Return (X, Y) of the center of cell containing provided text 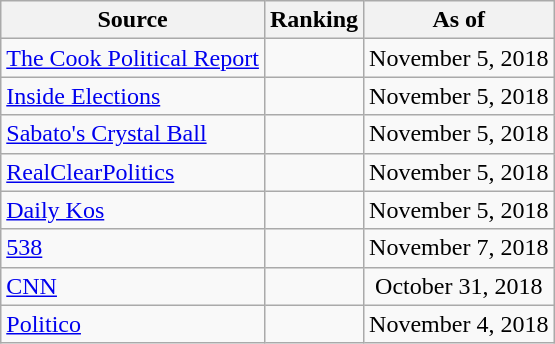
November 7, 2018 (459, 248)
Source (133, 20)
Inside Elections (133, 96)
The Cook Political Report (133, 58)
CNN (133, 286)
Sabato's Crystal Ball (133, 134)
As of (459, 20)
538 (133, 248)
Politico (133, 324)
RealClearPolitics (133, 172)
October 31, 2018 (459, 286)
Ranking (314, 20)
Daily Kos (133, 210)
November 4, 2018 (459, 324)
